Detect which cell encompasses the target text, then output its [X, Y] center coordinate. 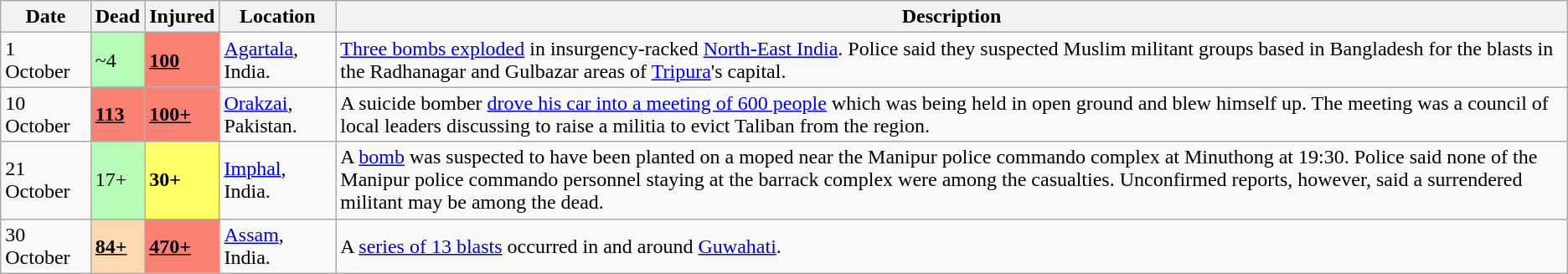
Imphal, India. [278, 180]
10 October [45, 114]
1 October [45, 60]
113 [117, 114]
Assam, India. [278, 246]
100+ [183, 114]
Location [278, 17]
84+ [117, 246]
Date [45, 17]
Description [952, 17]
17+ [117, 180]
470+ [183, 246]
Dead [117, 17]
A series of 13 blasts occurred in and around Guwahati. [952, 246]
100 [183, 60]
Injured [183, 17]
~4 [117, 60]
30 October [45, 246]
Orakzai, Pakistan. [278, 114]
21 October [45, 180]
Agartala, India. [278, 60]
30+ [183, 180]
